Locate the cell with the specified text and output its [x, y] center coordinate. 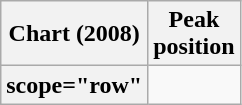
scope="row" [74, 85]
Peakposition [194, 34]
Chart (2008) [74, 34]
